Find where the given text appears and provide that cell's center as [x, y] coordinate. 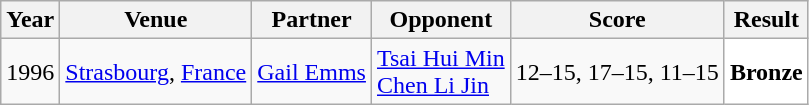
Bronze [766, 72]
Score [617, 20]
Gail Emms [312, 72]
Year [30, 20]
Tsai Hui Min Chen Li Jin [440, 72]
1996 [30, 72]
Venue [156, 20]
Strasbourg, France [156, 72]
Result [766, 20]
12–15, 17–15, 11–15 [617, 72]
Partner [312, 20]
Opponent [440, 20]
